Output the (X, Y) coordinate of the center of the cell containing the given text.  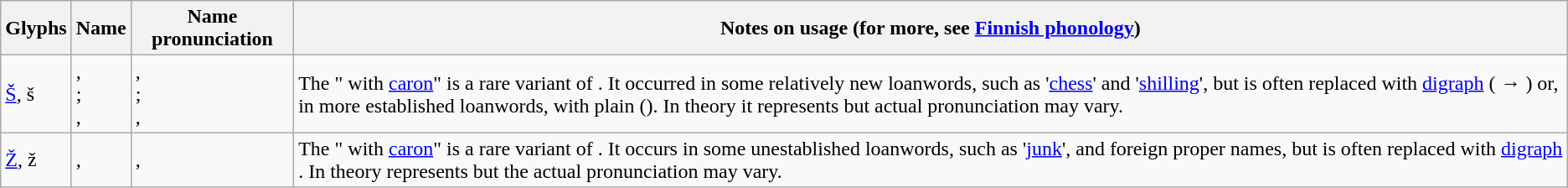
Š, š (36, 94)
Name (101, 29)
Notes on usage (for more, see Finnish phonology) (931, 29)
Name pronunciation (212, 29)
Glyphs (36, 29)
Ž, ž (36, 159)
